Output the (X, Y) coordinate of the center of the cell containing the given text.  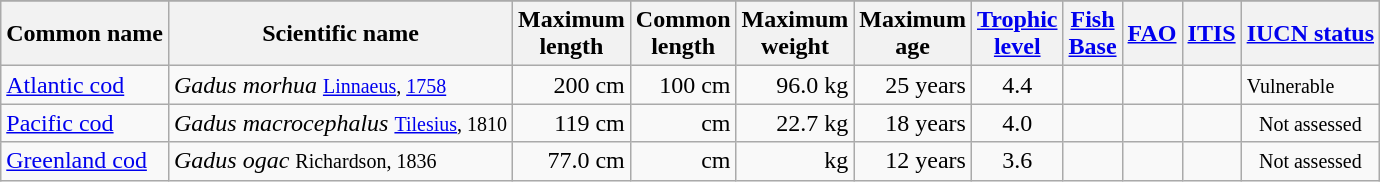
100 cm (683, 85)
Greenland cod (85, 161)
25 years (913, 85)
200 cm (572, 85)
Maximumweight (795, 34)
96.0 kg (795, 85)
Maximumage (913, 34)
Commonlength (683, 34)
22.7 kg (795, 123)
ITIS (1212, 34)
119 cm (572, 123)
Gadus ogac Richardson, 1836 (340, 161)
77.0 cm (572, 161)
Atlantic cod (85, 85)
Pacific cod (85, 123)
kg (795, 161)
12 years (913, 161)
Gadus macrocephalus Tilesius, 1810 (340, 123)
FishBase (1092, 34)
3.6 (1017, 161)
Trophiclevel (1017, 34)
Vulnerable (1310, 85)
Scientific name (340, 34)
18 years (913, 123)
FAO (1152, 34)
Gadus morhua Linnaeus, 1758 (340, 85)
Maximumlength (572, 34)
Common name (85, 34)
4.4 (1017, 85)
4.0 (1017, 123)
IUCN status (1310, 34)
